From the cell containing the given text, extract its center point as [x, y] coordinate. 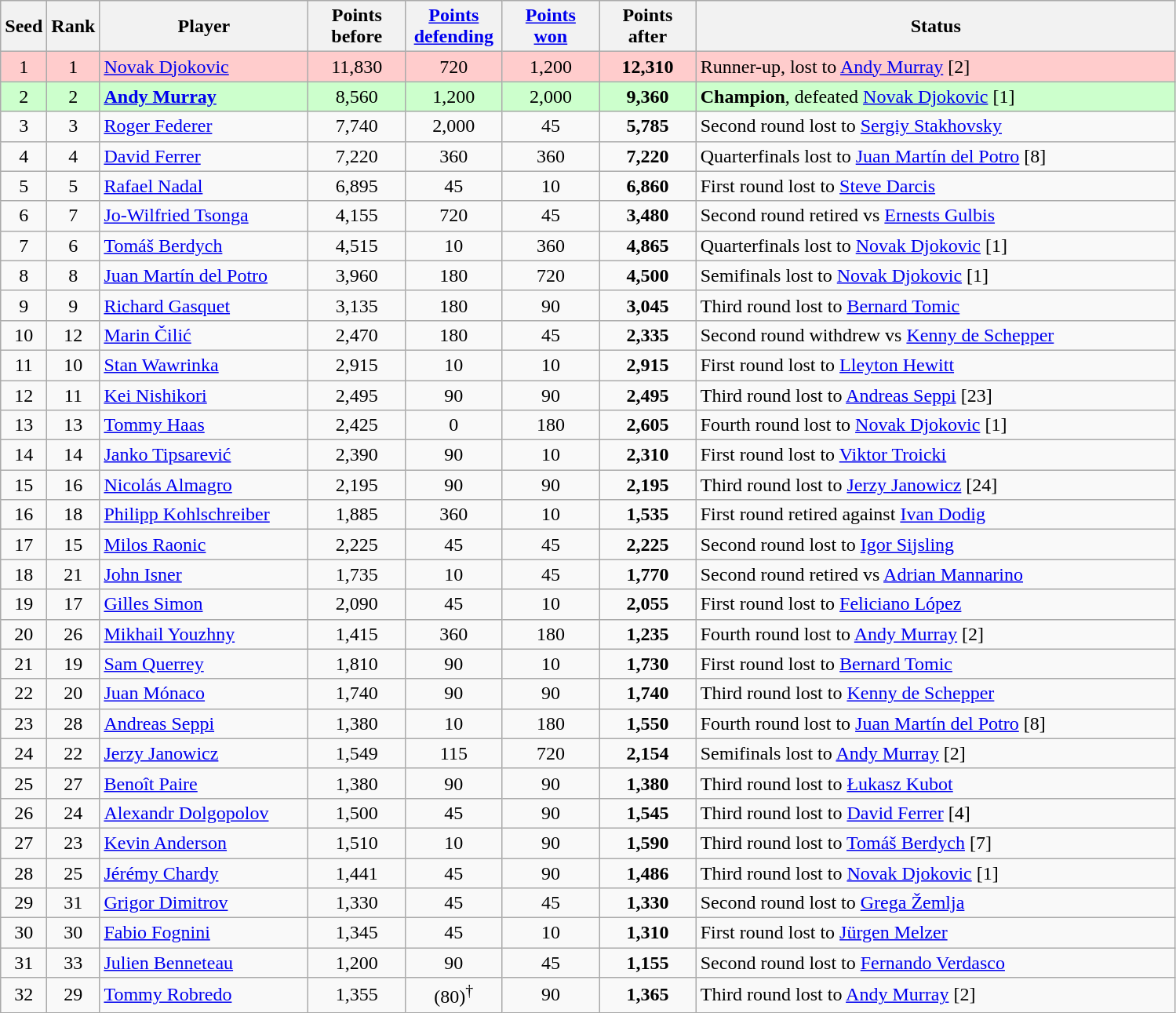
9,360 [648, 97]
First round lost to Lleyton Hewitt [935, 365]
7,740 [357, 126]
Second round retired vs Ernests Gulbis [935, 216]
Rank [74, 27]
Fourth round lost to Novak Djokovic [1] [935, 425]
First round lost to Feliciano López [935, 604]
4,155 [357, 216]
First round lost to Jürgen Melzer [935, 933]
Stan Wawrinka [204, 365]
2,470 [357, 335]
2,390 [357, 455]
Andreas Seppi [204, 723]
Andy Murray [204, 97]
Kevin Anderson [204, 843]
Semifinals lost to Novak Djokovic [1] [935, 275]
2,425 [357, 425]
First round lost to Bernard Tomic [935, 664]
Novak Djokovic [204, 67]
Second round withdrew vs Kenny de Schepper [935, 335]
Third round lost to Tomáš Berdych [7] [935, 843]
Second round lost to Igor Sijsling [935, 545]
Alexandr Dolgopolov [204, 813]
Champion, defeated Novak Djokovic [1] [935, 97]
Points won [551, 27]
8,560 [357, 97]
6,895 [357, 186]
Janko Tipsarević [204, 455]
1,590 [648, 843]
Richard Gasquet [204, 305]
Third round lost to Bernard Tomic [935, 305]
Fabio Fognini [204, 933]
3,480 [648, 216]
Fourth round lost to Andy Murray [2] [935, 634]
Third round lost to Kenny de Schepper [935, 694]
Gilles Simon [204, 604]
Juan Mónaco [204, 694]
2,055 [648, 604]
1,735 [357, 574]
Mikhail Youzhny [204, 634]
David Ferrer [204, 156]
5,785 [648, 126]
Roger Federer [204, 126]
1,885 [357, 515]
1,730 [648, 664]
2,335 [648, 335]
2,154 [648, 753]
4,500 [648, 275]
First round lost to Viktor Troicki [935, 455]
Third round lost to Łukasz Kubot [935, 783]
Seed [24, 27]
Juan Martín del Potro [204, 275]
Marin Čilić [204, 335]
4,865 [648, 246]
Benoît Paire [204, 783]
1,549 [357, 753]
Player [204, 27]
Tommy Haas [204, 425]
3,045 [648, 305]
2,310 [648, 455]
4,515 [357, 246]
Tommy Robredo [204, 995]
Kei Nishikori [204, 395]
Sam Querrey [204, 664]
1,355 [357, 995]
3,135 [357, 305]
Grigor Dimitrov [204, 903]
Semifinals lost to Andy Murray [2] [935, 753]
Milos Raonic [204, 545]
1,535 [648, 515]
Julien Benneteau [204, 963]
1,345 [357, 933]
33 [74, 963]
32 [24, 995]
1,510 [357, 843]
Third round lost to Jerzy Janowicz [24] [935, 485]
Fourth round lost to Juan Martín del Potro [8] [935, 723]
Second round lost to Fernando Verdasco [935, 963]
2,605 [648, 425]
11,830 [357, 67]
6,860 [648, 186]
Status [935, 27]
1,500 [357, 813]
Tomáš Berdych [204, 246]
12,310 [648, 67]
3,960 [357, 275]
Second round lost to Sergiy Stakhovsky [935, 126]
Third round lost to Novak Djokovic [1] [935, 873]
Third round lost to David Ferrer [4] [935, 813]
Philipp Kohlschreiber [204, 515]
Second round lost to Grega Žemlja [935, 903]
1,310 [648, 933]
1,486 [648, 873]
1,810 [357, 664]
1,415 [357, 634]
2,090 [357, 604]
(80)† [454, 995]
Rafael Nadal [204, 186]
115 [454, 753]
Quarterfinals lost to Novak Djokovic [1] [935, 246]
Runner-up, lost to Andy Murray [2] [935, 67]
1,550 [648, 723]
0 [454, 425]
Jérémy Chardy [204, 873]
John Isner [204, 574]
First round retired against Ivan Dodig [935, 515]
Points defending [454, 27]
1,770 [648, 574]
1,365 [648, 995]
First round lost to Steve Darcis [935, 186]
Quarterfinals lost to Juan Martín del Potro [8] [935, 156]
1,441 [357, 873]
Nicolás Almagro [204, 485]
Points before [357, 27]
Points after [648, 27]
1,155 [648, 963]
Third round lost to Andy Murray [2] [935, 995]
Jo-Wilfried Tsonga [204, 216]
Second round retired vs Adrian Mannarino [935, 574]
1,235 [648, 634]
Third round lost to Andreas Seppi [23] [935, 395]
Jerzy Janowicz [204, 753]
1,545 [648, 813]
